Identify which cell holds the provided text, then report its [X, Y] central coordinate. 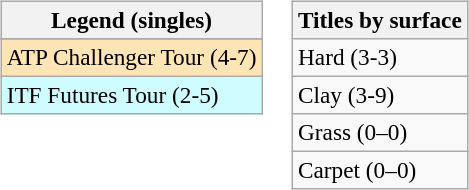
Legend (singles) [132, 20]
Carpet (0–0) [380, 171]
ITF Futures Tour (2-5) [132, 95]
ATP Challenger Tour (4-7) [132, 57]
Clay (3-9) [380, 95]
Hard (3-3) [380, 57]
Grass (0–0) [380, 133]
Titles by surface [380, 20]
